From the cell containing the given text, extract its center point as (X, Y) coordinate. 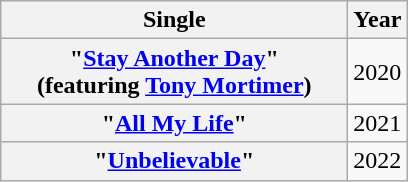
Year (378, 20)
"Unbelievable" (174, 161)
2022 (378, 161)
"All My Life" (174, 123)
2021 (378, 123)
"Stay Another Day" (featuring Tony Mortimer) (174, 72)
Single (174, 20)
2020 (378, 72)
